Locate the cell with the specified text and output its [x, y] center coordinate. 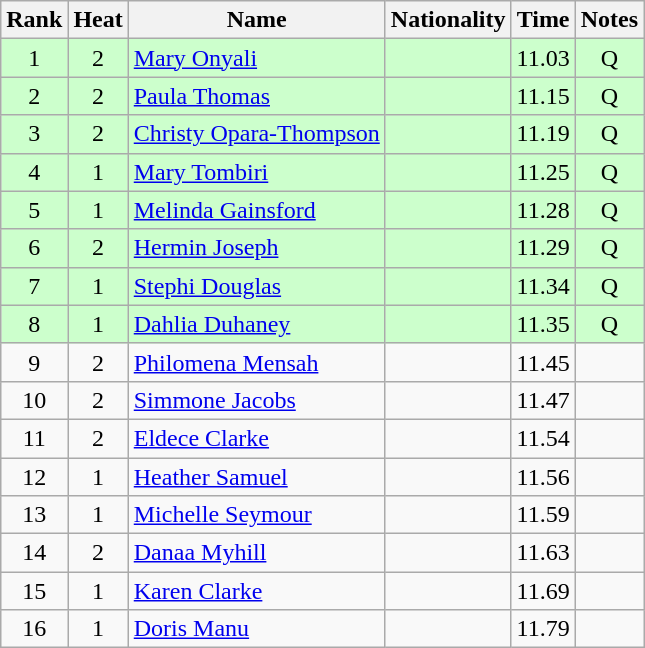
11.69 [543, 591]
11.29 [543, 248]
10 [34, 400]
Doris Manu [256, 629]
11.59 [543, 515]
9 [34, 362]
11.45 [543, 362]
Melinda Gainsford [256, 210]
11.19 [543, 134]
Michelle Seymour [256, 515]
Karen Clarke [256, 591]
11.79 [543, 629]
Dahlia Duhaney [256, 324]
11.56 [543, 477]
4 [34, 172]
12 [34, 477]
11 [34, 438]
Danaa Myhill [256, 553]
Notes [609, 20]
13 [34, 515]
Paula Thomas [256, 96]
11.15 [543, 96]
16 [34, 629]
11.25 [543, 172]
11.34 [543, 286]
Name [256, 20]
11.47 [543, 400]
Mary Onyali [256, 58]
Philomena Mensah [256, 362]
Christy Opara-Thompson [256, 134]
15 [34, 591]
Simmone Jacobs [256, 400]
Heather Samuel [256, 477]
7 [34, 286]
14 [34, 553]
11.35 [543, 324]
11.28 [543, 210]
11.03 [543, 58]
Hermin Joseph [256, 248]
11.63 [543, 553]
Heat [98, 20]
Mary Tombiri [256, 172]
Time [543, 20]
3 [34, 134]
6 [34, 248]
Rank [34, 20]
Eldece Clarke [256, 438]
Nationality [448, 20]
8 [34, 324]
5 [34, 210]
11.54 [543, 438]
Stephi Douglas [256, 286]
